Provide the [X, Y] coordinate of the cell's center where the given text is located.  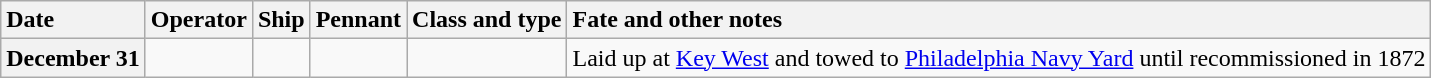
Class and type [487, 20]
December 31 [74, 58]
Fate and other notes [999, 20]
Laid up at Key West and towed to Philadelphia Navy Yard until recommissioned in 1872 [999, 58]
Date [74, 20]
Ship [281, 20]
Pennant [358, 20]
Operator [198, 20]
